Output the (X, Y) coordinate of the center of the cell containing the given text.  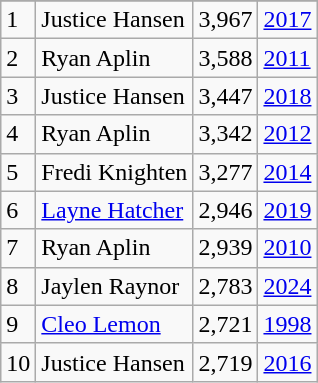
7 (18, 248)
3,277 (226, 172)
2017 (288, 20)
2,783 (226, 286)
2,719 (226, 362)
6 (18, 210)
2,939 (226, 248)
2,946 (226, 210)
3 (18, 96)
2016 (288, 362)
4 (18, 134)
2024 (288, 286)
2010 (288, 248)
Cleo Lemon (114, 324)
2014 (288, 172)
3,967 (226, 20)
Fredi Knighten (114, 172)
1 (18, 20)
Layne Hatcher (114, 210)
9 (18, 324)
Jaylen Raynor (114, 286)
2011 (288, 58)
2019 (288, 210)
2,721 (226, 324)
3,588 (226, 58)
2018 (288, 96)
10 (18, 362)
2012 (288, 134)
3,447 (226, 96)
5 (18, 172)
8 (18, 286)
3,342 (226, 134)
1998 (288, 324)
2 (18, 58)
